Locate the cell with the specified text and output its [x, y] center coordinate. 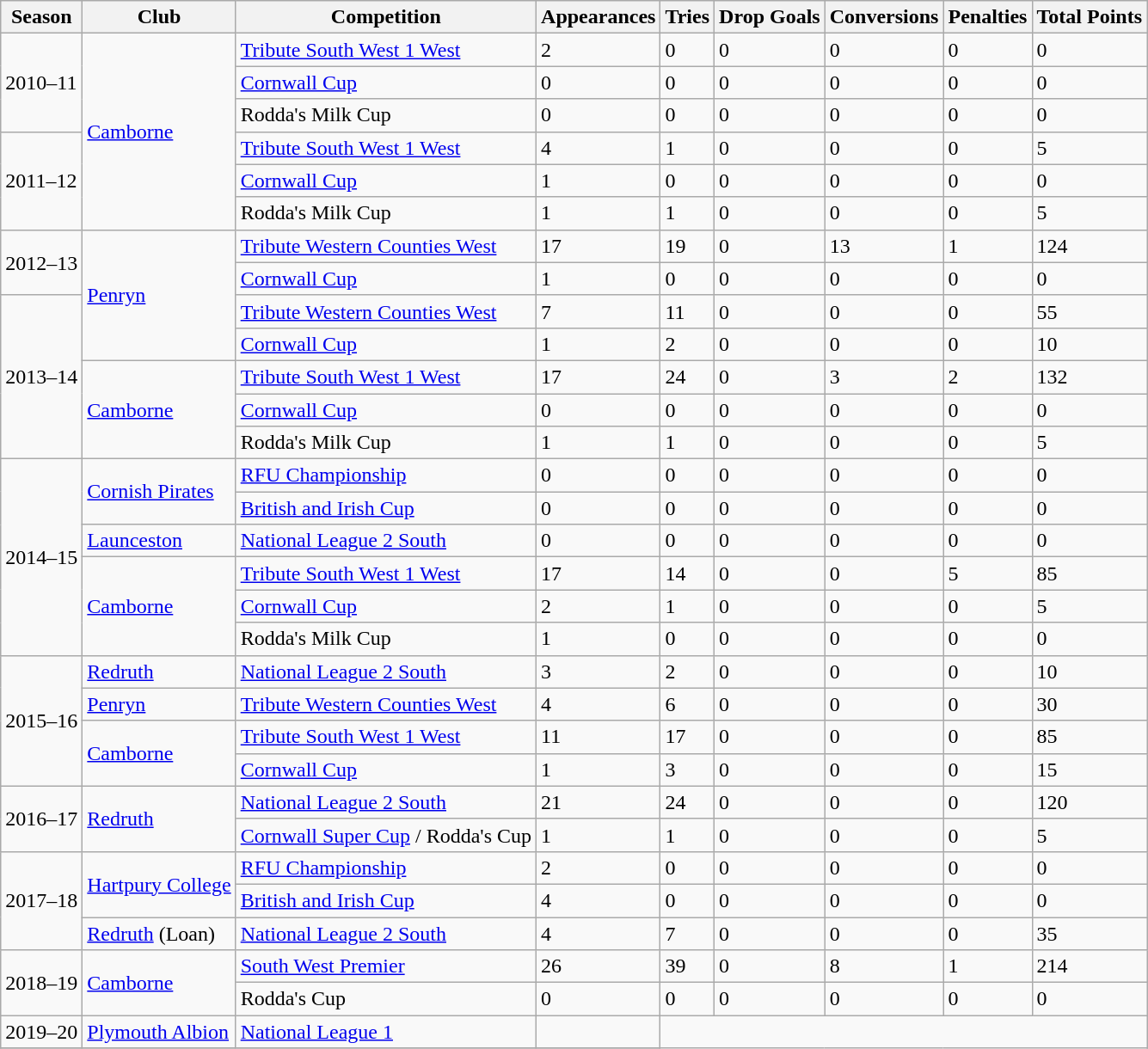
120 [1090, 802]
2014–15 [41, 557]
21 [599, 802]
Conversions [884, 17]
Total Points [1090, 17]
Drop Goals [770, 17]
14 [688, 574]
Tries [688, 17]
2018–19 [41, 983]
South West Premier [385, 966]
Hartpury College [159, 884]
15 [1090, 770]
30 [1090, 704]
55 [1090, 311]
39 [688, 966]
13 [884, 246]
2016–17 [41, 819]
Redruth (Loan) [159, 933]
Plymouth Albion [159, 1032]
Rodda's Cup [385, 999]
Launceston [159, 541]
132 [1090, 377]
Cornwall Super Cup / Rodda's Cup [385, 835]
35 [1090, 933]
National League 1 [385, 1032]
Club [159, 17]
2012–13 [41, 262]
2013–14 [41, 377]
2015–16 [41, 721]
Penalties [987, 17]
Season [41, 17]
26 [599, 966]
Appearances [599, 17]
124 [1090, 246]
214 [1090, 966]
2019–20 [41, 1032]
2017–18 [41, 900]
19 [688, 246]
2010–11 [41, 83]
2011–12 [41, 181]
6 [688, 704]
Cornish Pirates [159, 492]
8 [884, 966]
Competition [385, 17]
